Identify which cell holds the provided text, then report its (X, Y) central coordinate. 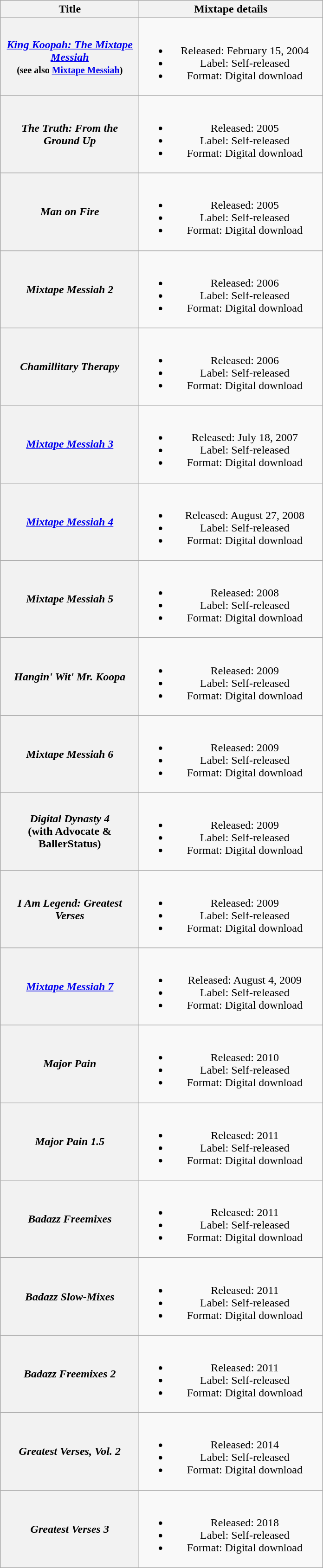
Released: 2018Label: Self-releasedFormat: Digital download (231, 1529)
Mixtape Messiah 2 (70, 289)
Greatest Verses, Vol. 2 (70, 1452)
King Koopah: The Mixtape Messiah(see also Mixtape Messiah) (70, 57)
Released: July 18, 2007Label: Self-releasedFormat: Digital download (231, 444)
Mixtape Messiah 5 (70, 599)
Mixtape Messiah 4 (70, 521)
Chamillitary Therapy (70, 366)
Badazz Freemixes (70, 1219)
Badazz Slow-Mixes (70, 1297)
Mixtape details (231, 9)
Released: 2010Label: Self-releasedFormat: Digital download (231, 1064)
Title (70, 9)
Released: August 4, 2009Label: Self-releasedFormat: Digital download (231, 987)
Mixtape Messiah 3 (70, 444)
Mixtape Messiah 6 (70, 754)
Digital Dynasty 4(with Advocate & BallerStatus) (70, 831)
Badazz Freemixes 2 (70, 1374)
Released: 2008Label: Self-releasedFormat: Digital download (231, 599)
Released: February 15, 2004Label: Self-releasedFormat: Digital download (231, 57)
I Am Legend: Greatest Verses (70, 909)
Mixtape Messiah 7 (70, 987)
Greatest Verses 3 (70, 1529)
Major Pain (70, 1064)
Hangin' Wit' Mr. Koopa (70, 676)
Released: August 27, 2008Label: Self-releasedFormat: Digital download (231, 521)
The Truth: From the Ground Up (70, 134)
Released: 2014Label: Self-releasedFormat: Digital download (231, 1452)
Man on Fire (70, 211)
Major Pain 1.5 (70, 1142)
